Provide the (X, Y) coordinate of the cell's center where the given text is located.  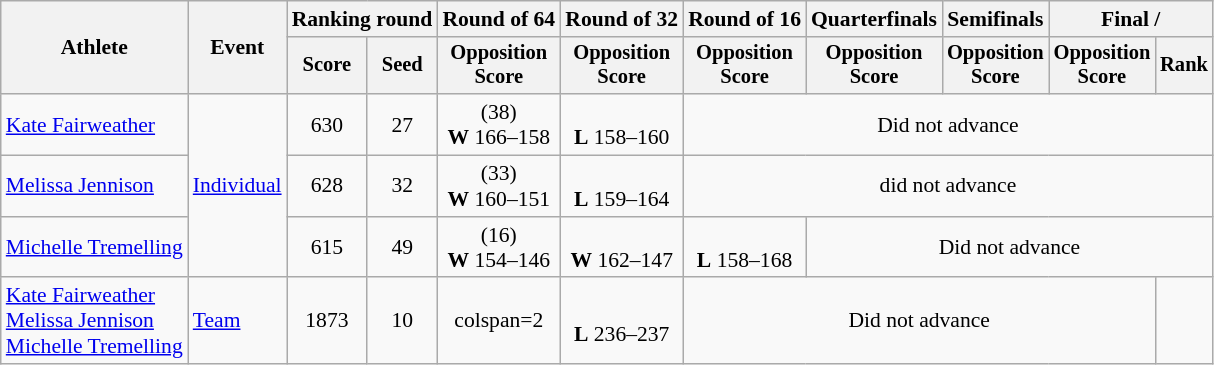
1873 (328, 322)
colspan=2 (498, 322)
27 (402, 124)
Melissa Jennison (94, 186)
630 (328, 124)
Individual (238, 186)
L 236–237 (622, 322)
Athlete (94, 48)
10 (402, 322)
Rank (1184, 66)
Team (238, 322)
Michelle Tremelling (94, 248)
Score (328, 66)
Round of 16 (744, 19)
Event (238, 48)
Quarterfinals (874, 19)
Kate Fairweather (94, 124)
Round of 64 (498, 19)
Round of 32 (622, 19)
(38)W 166–158 (498, 124)
Ranking round (362, 19)
Semifinals (996, 19)
Kate FairweatherMelissa JennisonMichelle Tremelling (94, 322)
32 (402, 186)
W 162–147 (622, 248)
628 (328, 186)
615 (328, 248)
Seed (402, 66)
Final / (1131, 19)
(16)W 154–146 (498, 248)
did not advance (948, 186)
L 158–168 (744, 248)
(33)W 160–151 (498, 186)
L 159–164 (622, 186)
49 (402, 248)
L 158–160 (622, 124)
